Determine the (X, Y) coordinate at the center of the cell enclosing the given text.  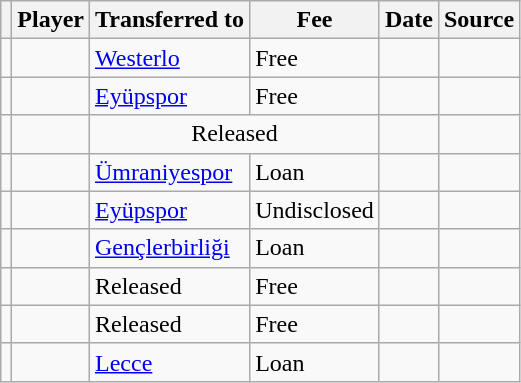
Lecce (170, 362)
Ümraniyespor (170, 172)
Westerlo (170, 58)
Player (51, 20)
Fee (315, 20)
Transferred to (170, 20)
Gençlerbirliği (170, 248)
Source (478, 20)
Undisclosed (315, 210)
Date (408, 20)
